Return (X, Y) of the center of cell containing provided text 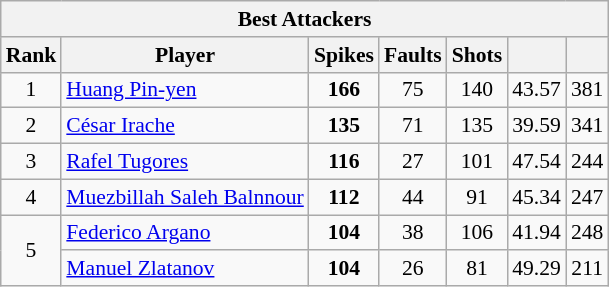
106 (478, 233)
Player (185, 55)
211 (588, 269)
26 (413, 269)
71 (413, 126)
Spikes (344, 55)
2 (32, 126)
341 (588, 126)
39.59 (536, 126)
244 (588, 162)
41.94 (536, 233)
Faults (413, 55)
Manuel Zlatanov (185, 269)
91 (478, 197)
101 (478, 162)
75 (413, 90)
Muezbillah Saleh Balnnour (185, 197)
381 (588, 90)
248 (588, 233)
45.34 (536, 197)
116 (344, 162)
1 (32, 90)
César Irache (185, 126)
27 (413, 162)
81 (478, 269)
38 (413, 233)
112 (344, 197)
49.29 (536, 269)
4 (32, 197)
Federico Argano (185, 233)
5 (32, 250)
247 (588, 197)
3 (32, 162)
Best Attackers (305, 19)
Rank (32, 55)
166 (344, 90)
47.54 (536, 162)
140 (478, 90)
Huang Pin-yen (185, 90)
Shots (478, 55)
Rafel Tugores (185, 162)
43.57 (536, 90)
44 (413, 197)
